Identify which cell holds the provided text, then report its (x, y) central coordinate. 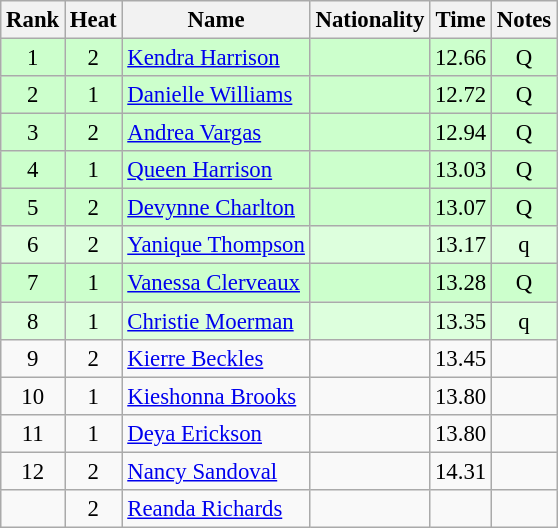
Vanessa Clerveaux (216, 283)
9 (33, 358)
4 (33, 170)
7 (33, 283)
Name (216, 20)
Queen Harrison (216, 170)
Nancy Sandoval (216, 471)
Reanda Richards (216, 509)
Kieshonna Brooks (216, 396)
14.31 (461, 471)
Kierre Beckles (216, 358)
Deya Erickson (216, 433)
11 (33, 433)
Andrea Vargas (216, 133)
13.35 (461, 321)
13.03 (461, 170)
Notes (524, 20)
13.17 (461, 245)
12.72 (461, 95)
8 (33, 321)
Danielle Williams (216, 95)
12.66 (461, 58)
5 (33, 208)
Time (461, 20)
Heat (94, 20)
6 (33, 245)
12.94 (461, 133)
13.45 (461, 358)
Christie Moerman (216, 321)
3 (33, 133)
Kendra Harrison (216, 58)
10 (33, 396)
13.07 (461, 208)
Yanique Thompson (216, 245)
Rank (33, 20)
13.28 (461, 283)
Nationality (370, 20)
12 (33, 471)
Devynne Charlton (216, 208)
